Find where the given text appears and provide that cell's center as (x, y) coordinate. 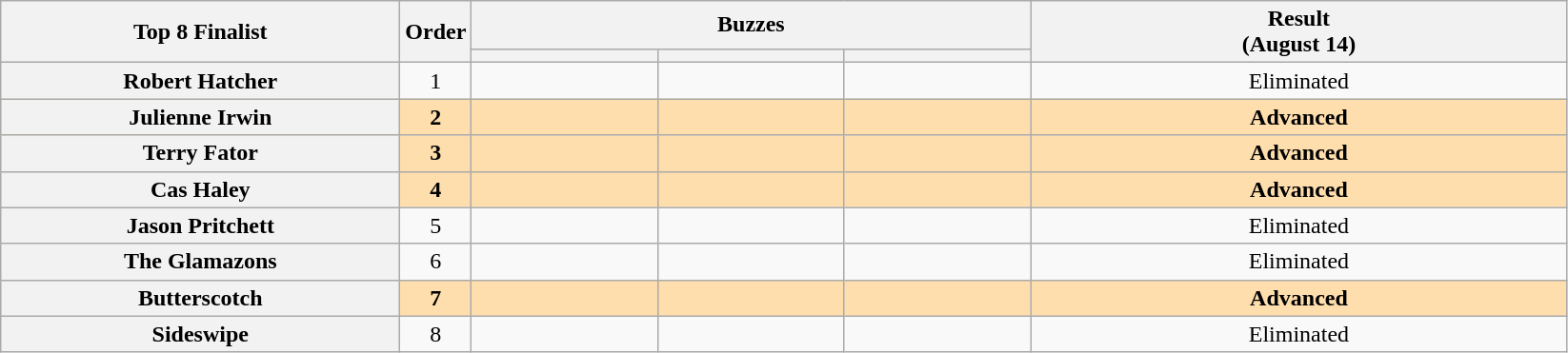
Top 8 Finalist (200, 32)
Order (436, 32)
Result (August 14) (1299, 32)
7 (436, 298)
The Glamazons (200, 262)
4 (436, 189)
8 (436, 334)
Terry Fator (200, 153)
Julienne Irwin (200, 117)
2 (436, 117)
3 (436, 153)
Cas Haley (200, 189)
Sideswipe (200, 334)
Jason Pritchett (200, 226)
5 (436, 226)
Buzzes (751, 25)
1 (436, 81)
6 (436, 262)
Butterscotch (200, 298)
Robert Hatcher (200, 81)
